Search for the cell housing the specified text and yield its (X, Y) center coordinate. 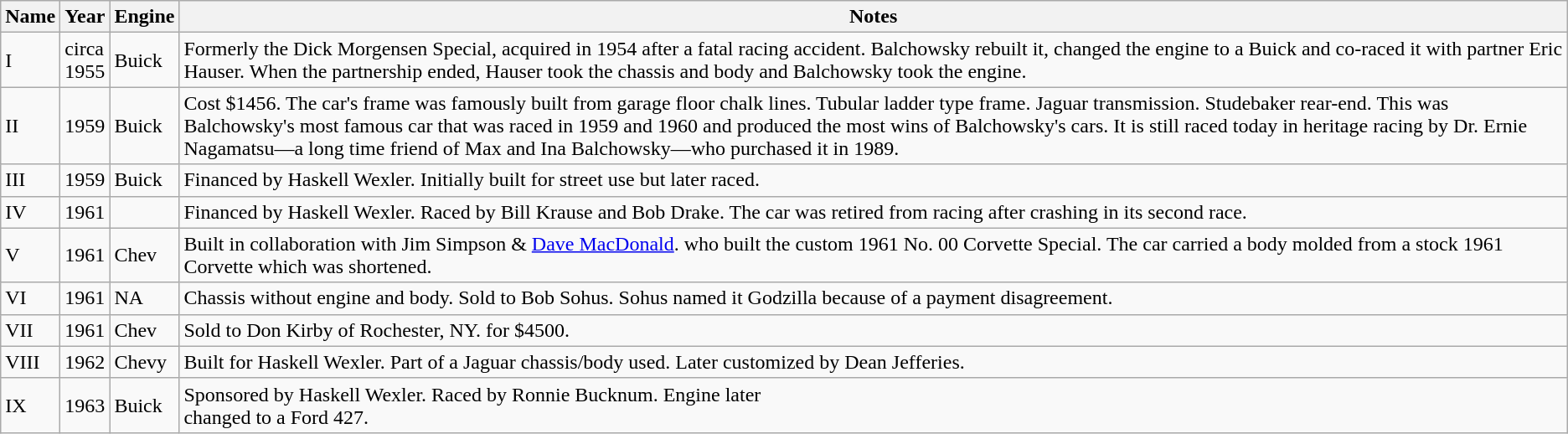
II (30, 126)
IV (30, 212)
I (30, 60)
Engine (144, 17)
Name (30, 17)
circa1955 (85, 60)
VI (30, 298)
1963 (85, 406)
III (30, 180)
NA (144, 298)
Built for Haskell Wexler. Part of a Jaguar chassis/body used. Later customized by Dean Jefferies. (873, 362)
VII (30, 330)
Chassis without engine and body. Sold to Bob Sohus. Sohus named it Godzilla because of a payment disagreement. (873, 298)
Financed by Haskell Wexler. Raced by Bill Krause and Bob Drake. The car was retired from racing after crashing in its second race. (873, 212)
Year (85, 17)
Sold to Don Kirby of Rochester, NY. for $4500. (873, 330)
1962 (85, 362)
Notes (873, 17)
IX (30, 406)
Sponsored by Haskell Wexler. Raced by Ronnie Bucknum. Engine laterchanged to a Ford 427. (873, 406)
V (30, 255)
VIII (30, 362)
Financed by Haskell Wexler. Initially built for street use but later raced. (873, 180)
Chevy (144, 362)
